Identify which cell holds the provided text, then report its [x, y] central coordinate. 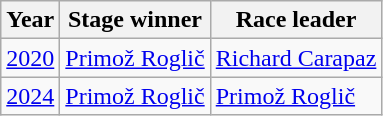
Stage winner [135, 20]
2020 [30, 58]
Year [30, 20]
2024 [30, 96]
Richard Carapaz [296, 58]
Race leader [296, 20]
